Capture the cell that displays the provided text and extract its (x, y) central coordinate. 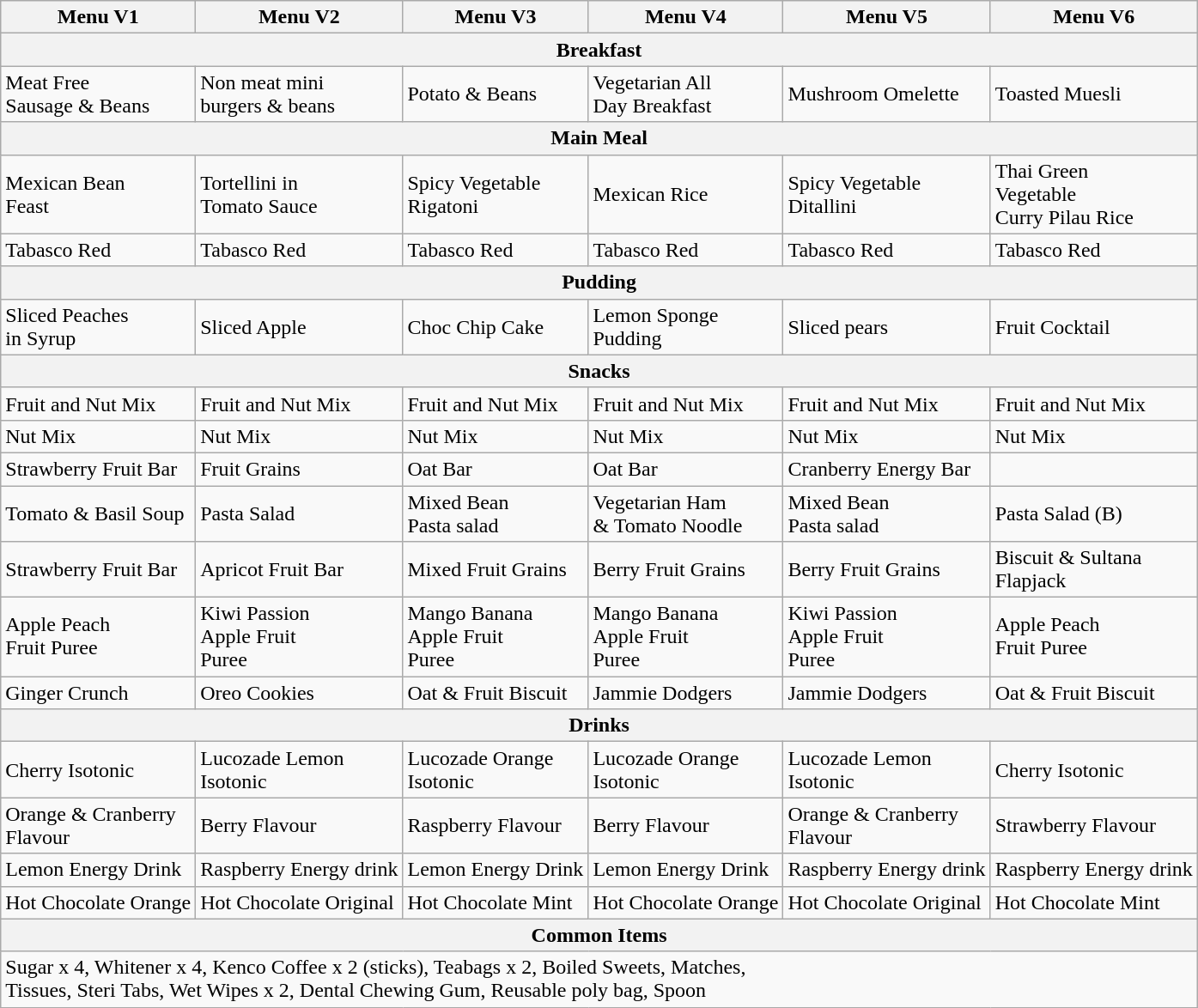
Pasta Salad (299, 513)
Drinks (599, 726)
Pasta Salad (B) (1094, 513)
Pudding (599, 282)
Menu V5 (886, 17)
Breakfast (599, 50)
Vegetarian Ham& Tomato Noodle (685, 513)
Spicy VegetableDitallini (886, 194)
Toasted Muesli (1094, 94)
Potato & Beans (496, 94)
Common Items (599, 935)
Fruit Grains (299, 469)
Sliced Apple (299, 326)
Thai GreenVegetableCurry Pilau Rice (1094, 194)
Apricot Fruit Bar (299, 570)
Choc Chip Cake (496, 326)
Menu V3 (496, 17)
Oreo Cookies (299, 693)
Fruit Cocktail (1094, 326)
Menu V6 (1094, 17)
Sliced pears (886, 326)
Tortellini inTomato Sauce (299, 194)
Raspberry Flavour (496, 826)
Mexican BeanFeast (98, 194)
Mushroom Omelette (886, 94)
Menu V1 (98, 17)
Vegetarian AllDay Breakfast (685, 94)
Strawberry Flavour (1094, 826)
Menu V2 (299, 17)
Mexican Rice (685, 194)
Cranberry Energy Bar (886, 469)
Ginger Crunch (98, 693)
Sliced Peachesin Syrup (98, 326)
Lemon SpongePudding (685, 326)
Biscuit & SultanaFlapjack (1094, 570)
Tomato & Basil Soup (98, 513)
Non meat miniburgers & beans (299, 94)
Meat FreeSausage & Beans (98, 94)
Spicy VegetableRigatoni (496, 194)
Menu V4 (685, 17)
Main Meal (599, 138)
Snacks (599, 371)
Mixed Fruit Grains (496, 570)
